Locate the cell with the specified text and output its [X, Y] center coordinate. 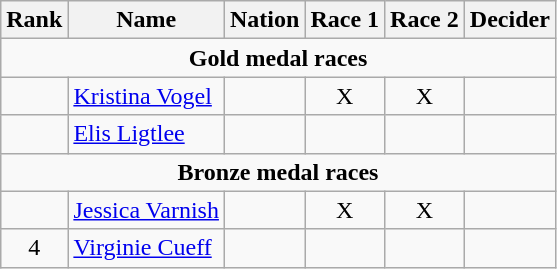
Gold medal races [278, 58]
Rank [34, 20]
Kristina Vogel [146, 96]
Bronze medal races [278, 172]
Race 1 [345, 20]
Virginie Cueff [146, 248]
Name [146, 20]
Elis Ligtlee [146, 134]
Decider [510, 20]
Nation [264, 20]
Jessica Varnish [146, 210]
Race 2 [425, 20]
4 [34, 248]
